Locate the cell with the specified text and output its (x, y) center coordinate. 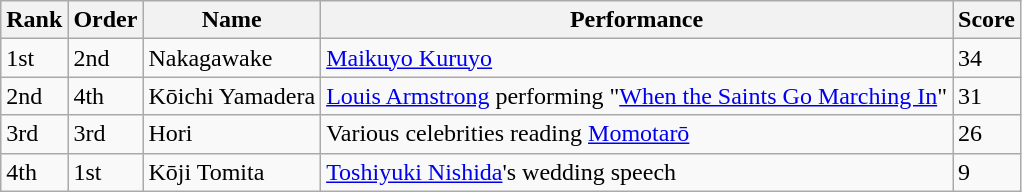
26 (986, 134)
Kōji Tomita (232, 172)
Kōichi Yamadera (232, 96)
Rank (34, 20)
Performance (637, 20)
31 (986, 96)
Louis Armstrong performing "When the Saints Go Marching In" (637, 96)
Toshiyuki Nishida's wedding speech (637, 172)
Order (106, 20)
Maikuyo Kuruyo (637, 58)
Hori (232, 134)
Name (232, 20)
Various celebrities reading Momotarō (637, 134)
Nakagawake (232, 58)
Score (986, 20)
34 (986, 58)
9 (986, 172)
